From the cell containing the given text, extract its center point as [x, y] coordinate. 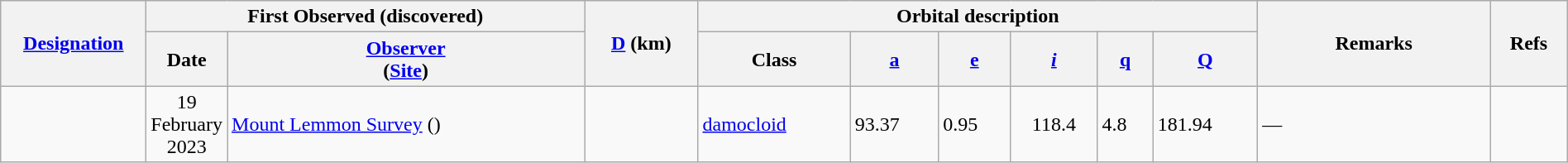
damocloid [774, 124]
Orbital description [978, 17]
Refs [1529, 43]
First Observed (discovered) [366, 17]
93.37 [895, 124]
0.95 [974, 124]
— [1374, 124]
Remarks [1374, 43]
4.8 [1125, 124]
q [1125, 60]
181.94 [1205, 124]
Observer(Site) [406, 60]
i [1054, 60]
Mount Lemmon Survey () [406, 124]
Date [187, 60]
Q [1205, 60]
a [895, 60]
19 February 2023 [187, 124]
Designation [74, 43]
e [974, 60]
118.4 [1054, 124]
D (km) [642, 43]
Class [774, 60]
